Provide the [X, Y] coordinate of the cell's center where the given text is located.  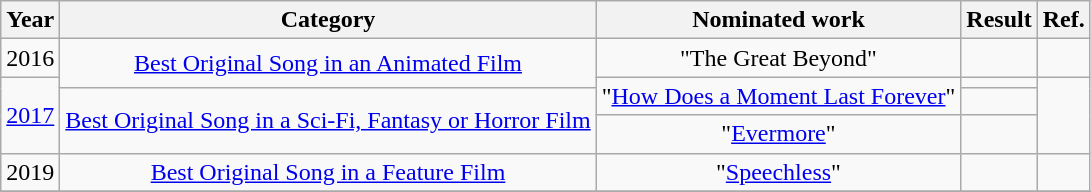
"Speechless" [778, 172]
Year [30, 20]
2016 [30, 58]
"Evermore" [778, 134]
2019 [30, 172]
Category [328, 20]
Ref. [1064, 20]
2017 [30, 115]
Result [999, 20]
Best Original Song in a Sci-Fi, Fantasy or Horror Film [328, 120]
Best Original Song in an Animated Film [328, 64]
"How Does a Moment Last Forever" [778, 96]
Nominated work [778, 20]
"The Great Beyond" [778, 58]
Best Original Song in a Feature Film [328, 172]
